Output the [x, y] coordinate of the center of the cell containing the given text.  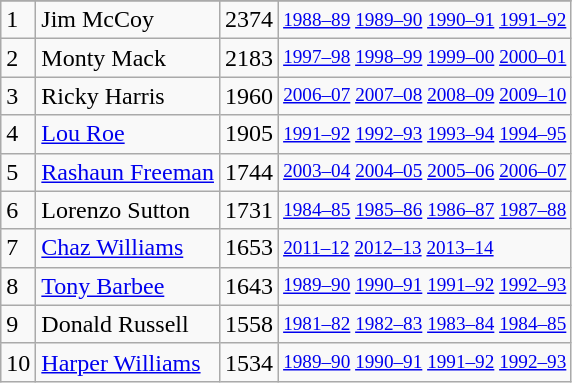
1643 [248, 286]
Harper Williams [128, 362]
Ricky Harris [128, 96]
1981–82 1982–83 1983–84 1984–85 [425, 324]
1984–85 1985–86 1986–87 1987–88 [425, 210]
7 [18, 248]
1960 [248, 96]
1905 [248, 134]
1988–89 1989–90 1990–91 1991–92 [425, 20]
Chaz Williams [128, 248]
2374 [248, 20]
Lou Roe [128, 134]
1558 [248, 324]
2011–12 2012–13 2013–14 [425, 248]
10 [18, 362]
5 [18, 172]
Tony Barbee [128, 286]
1991–92 1992–93 1993–94 1994–95 [425, 134]
1997–98 1998–99 1999–00 2000–01 [425, 58]
1744 [248, 172]
2183 [248, 58]
3 [18, 96]
1534 [248, 362]
2006–07 2007–08 2008–09 2009–10 [425, 96]
Jim McCoy [128, 20]
1653 [248, 248]
2003–04 2004–05 2005–06 2006–07 [425, 172]
8 [18, 286]
Donald Russell [128, 324]
Monty Mack [128, 58]
1 [18, 20]
9 [18, 324]
4 [18, 134]
1731 [248, 210]
6 [18, 210]
Rashaun Freeman [128, 172]
2 [18, 58]
Lorenzo Sutton [128, 210]
